Find where the given text appears and provide that cell's center as (X, Y) coordinate. 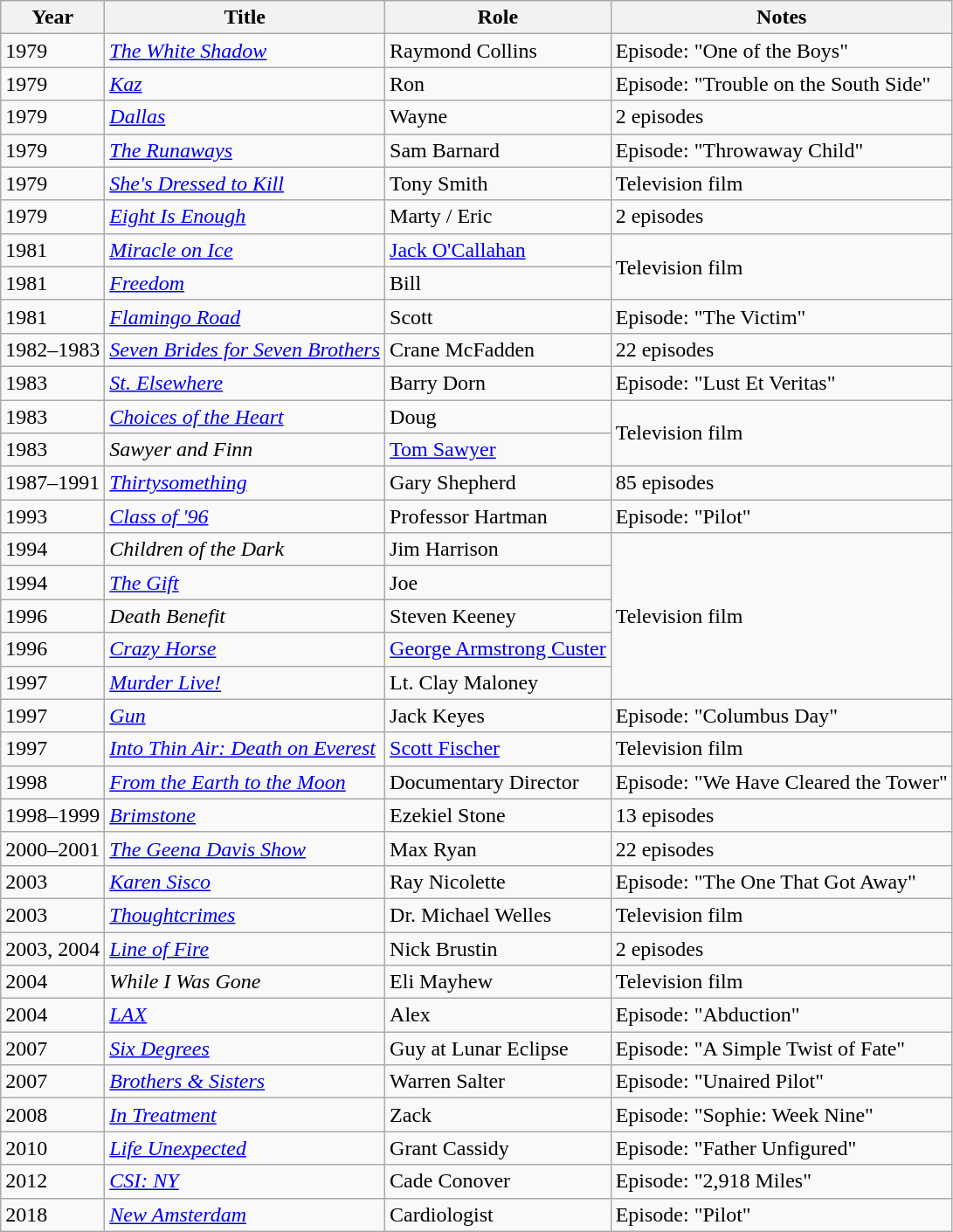
Nick Brustin (498, 948)
Warren Salter (498, 1082)
Doug (498, 417)
Life Unexpected (245, 1148)
Episode: "Columbus Day" (781, 716)
Documentary Director (498, 782)
Cardiologist (498, 1215)
Six Degrees (245, 1049)
Sam Barnard (498, 150)
Freedom (245, 283)
Gary Shepherd (498, 483)
Miracle on Ice (245, 250)
Into Thin Air: Death on Everest (245, 749)
Ray Nicolette (498, 882)
In Treatment (245, 1115)
Episode: "We Have Cleared the Tower" (781, 782)
Sawyer and Finn (245, 450)
1982–1983 (52, 350)
Episode: "Unaired Pilot" (781, 1082)
Class of '96 (245, 516)
2008 (52, 1115)
Episode: "Trouble on the South Side" (781, 84)
Eight Is Enough (245, 217)
Brimstone (245, 815)
2000–2001 (52, 848)
Murder Live! (245, 682)
Episode: "The Victim" (781, 316)
The Geena Davis Show (245, 848)
Brothers & Sisters (245, 1082)
Scott (498, 316)
Episode: "Throwaway Child" (781, 150)
Joe (498, 583)
George Armstrong Custer (498, 649)
Episode: "The One That Got Away" (781, 882)
Choices of the Heart (245, 417)
Steven Keeney (498, 616)
New Amsterdam (245, 1215)
Ron (498, 84)
Tony Smith (498, 183)
Episode: "A Simple Twist of Fate" (781, 1049)
The Gift (245, 583)
The White Shadow (245, 51)
Ezekiel Stone (498, 815)
The Runaways (245, 150)
Thirtysomething (245, 483)
St. Elsewhere (245, 383)
Episode: "Sophie: Week Nine" (781, 1115)
Max Ryan (498, 848)
Episode: "2,918 Miles" (781, 1181)
2010 (52, 1148)
CSI: NY (245, 1181)
Gun (245, 716)
Title (245, 17)
Raymond Collins (498, 51)
85 episodes (781, 483)
From the Earth to the Moon (245, 782)
Flamingo Road (245, 316)
Year (52, 17)
Jim Harrison (498, 550)
2018 (52, 1215)
Seven Brides for Seven Brothers (245, 350)
While I Was Gone (245, 982)
Cade Conover (498, 1181)
Wayne (498, 117)
Lt. Clay Maloney (498, 682)
Crazy Horse (245, 649)
1987–1991 (52, 483)
2003, 2004 (52, 948)
Episode: "Abduction" (781, 1015)
Episode: "One of the Boys" (781, 51)
2012 (52, 1181)
1998–1999 (52, 815)
Dallas (245, 117)
Death Benefit (245, 616)
Thoughtcrimes (245, 915)
Jack Keyes (498, 716)
Professor Hartman (498, 516)
1998 (52, 782)
Eli Mayhew (498, 982)
Episode: "Lust Et Veritas" (781, 383)
Guy at Lunar Eclipse (498, 1049)
Role (498, 17)
1993 (52, 516)
Line of Fire (245, 948)
13 episodes (781, 815)
Bill (498, 283)
Children of the Dark (245, 550)
LAX (245, 1015)
Crane McFadden (498, 350)
Barry Dorn (498, 383)
Jack O'Callahan (498, 250)
Karen Sisco (245, 882)
Grant Cassidy (498, 1148)
She's Dressed to Kill (245, 183)
Kaz (245, 84)
Zack (498, 1115)
Dr. Michael Welles (498, 915)
Tom Sawyer (498, 450)
Marty / Eric (498, 217)
Notes (781, 17)
Alex (498, 1015)
Scott Fischer (498, 749)
Episode: "Father Unfigured" (781, 1148)
